Search for the cell housing the specified text and yield its (X, Y) center coordinate. 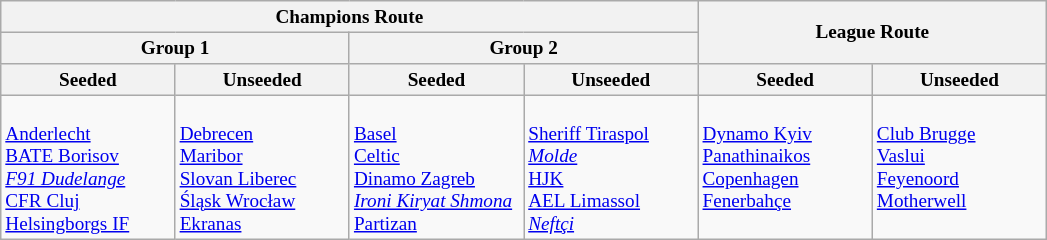
League Route (872, 32)
Anderlecht BATE Borisov F91 Dudelange CFR Cluj Helsingborgs IF (88, 167)
Sheriff Tiraspol Molde HJK AEL Limassol Neftçi (611, 167)
Group 1 (176, 48)
Champions Route (350, 17)
Debrecen Maribor Slovan Liberec Śląsk Wrocław Ekranas (262, 167)
Dynamo Kyiv Panathinaikos Copenhagen Fenerbahçe (785, 167)
Basel Celtic Dinamo Zagreb Ironi Kiryat Shmona Partizan (436, 167)
Club Brugge Vaslui Feyenoord Motherwell (959, 167)
Group 2 (524, 48)
